From the cell containing the given text, extract its center point as [X, Y] coordinate. 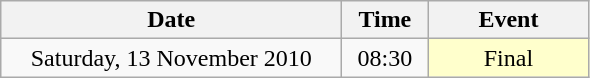
Event [508, 20]
Time [385, 20]
Final [508, 58]
Date [172, 20]
Saturday, 13 November 2010 [172, 58]
08:30 [385, 58]
